Output the (x, y) coordinate of the center of the cell containing the given text.  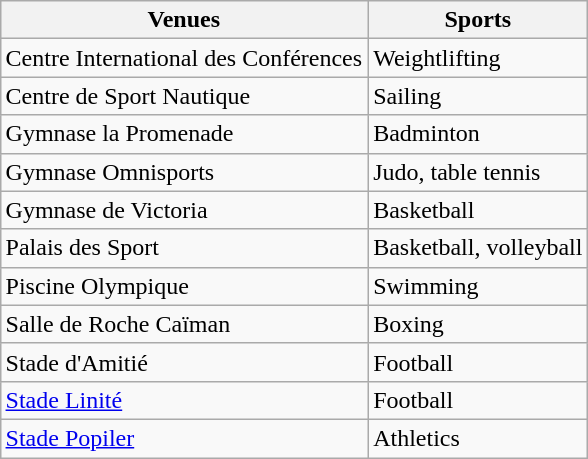
Venues (184, 20)
Centre de Sport Nautique (184, 96)
Sports (478, 20)
Salle de Roche Caïman (184, 324)
Stade d'Amitié (184, 362)
Weightlifting (478, 58)
Centre International des Conférences (184, 58)
Basketball (478, 210)
Basketball, volleyball (478, 248)
Boxing (478, 324)
Badminton (478, 134)
Stade Linité (184, 400)
Palais des Sport (184, 248)
Gymnase de Victoria (184, 210)
Gymnase la Promenade (184, 134)
Stade Popiler (184, 438)
Athletics (478, 438)
Judo, table tennis (478, 172)
Piscine Olympique (184, 286)
Swimming (478, 286)
Gymnase Omnisports (184, 172)
Sailing (478, 96)
